Find where the given text appears and provide that cell's center as [x, y] coordinate. 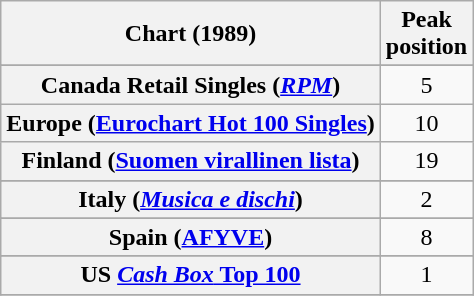
2 [426, 199]
Finland (Suomen virallinen lista) [191, 161]
10 [426, 123]
5 [426, 85]
Italy (Musica e dischi) [191, 199]
Canada Retail Singles (RPM) [191, 85]
1 [426, 275]
US Cash Box Top 100 [191, 275]
19 [426, 161]
Europe (Eurochart Hot 100 Singles) [191, 123]
Spain (AFYVE) [191, 237]
Peakposition [426, 34]
Chart (1989) [191, 34]
8 [426, 237]
